Locate the cell with the specified text and output its [x, y] center coordinate. 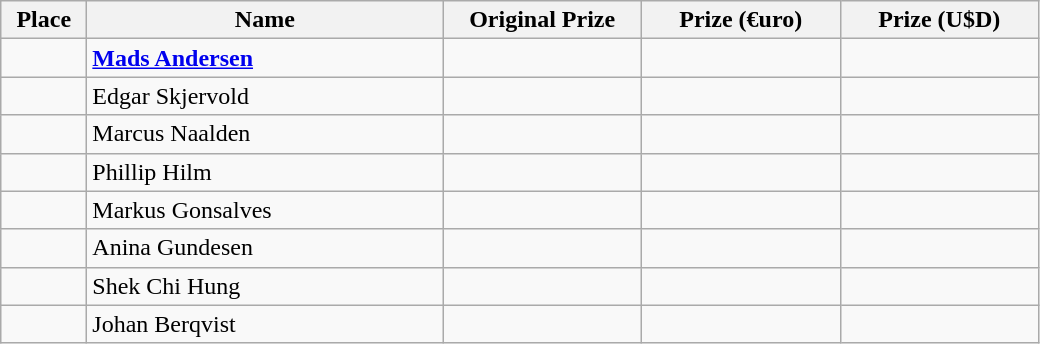
Anina Gundesen [265, 248]
Marcus Naalden [265, 134]
Mads Andersen [265, 58]
Original Prize [542, 20]
Name [265, 20]
Edgar Skjervold [265, 96]
Shek Chi Hung [265, 286]
Phillip Hilm [265, 172]
Prize (U$D) [940, 20]
Place [44, 20]
Markus Gonsalves [265, 210]
Prize (€uro) [740, 20]
Johan Berqvist [265, 324]
